Determine the [x, y] coordinate at the center of the cell enclosing the given text.  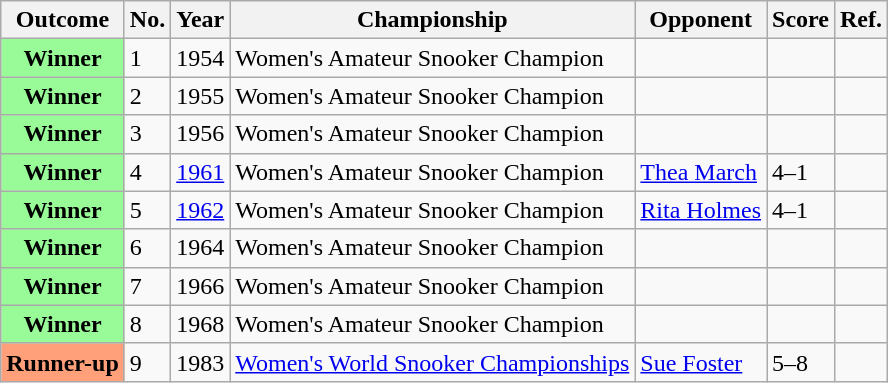
7 [147, 286]
1983 [200, 362]
Thea March [701, 172]
Sue Foster [701, 362]
1954 [200, 58]
1966 [200, 286]
8 [147, 324]
4 [147, 172]
Outcome [63, 20]
2 [147, 96]
6 [147, 248]
Runner-up [63, 362]
Score [801, 20]
Year [200, 20]
1956 [200, 134]
5 [147, 210]
Rita Holmes [701, 210]
1961 [200, 172]
9 [147, 362]
1955 [200, 96]
Championship [432, 20]
5–8 [801, 362]
No. [147, 20]
Opponent [701, 20]
1968 [200, 324]
1962 [200, 210]
Women's World Snooker Championships [432, 362]
1964 [200, 248]
1 [147, 58]
3 [147, 134]
Ref. [860, 20]
